Determine the (X, Y) coordinate at the center of the cell enclosing the given text.  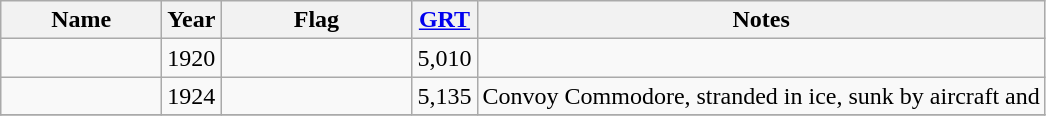
1920 (192, 58)
Year (192, 20)
Flag (316, 20)
GRT (444, 20)
Convoy Commodore, stranded in ice, sunk by aircraft and (761, 96)
Name (82, 20)
5,010 (444, 58)
1924 (192, 96)
5,135 (444, 96)
Notes (761, 20)
